Identify which cell holds the provided text, then report its (x, y) central coordinate. 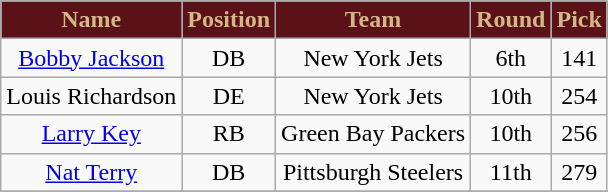
6th (511, 58)
DE (229, 96)
Larry Key (92, 134)
Round (511, 20)
279 (579, 172)
Pick (579, 20)
254 (579, 96)
Name (92, 20)
Nat Terry (92, 172)
Team (374, 20)
Green Bay Packers (374, 134)
Pittsburgh Steelers (374, 172)
256 (579, 134)
Louis Richardson (92, 96)
RB (229, 134)
11th (511, 172)
Bobby Jackson (92, 58)
Position (229, 20)
141 (579, 58)
